For the text-containing cell, return its midpoint in (X, Y) coordinate format. 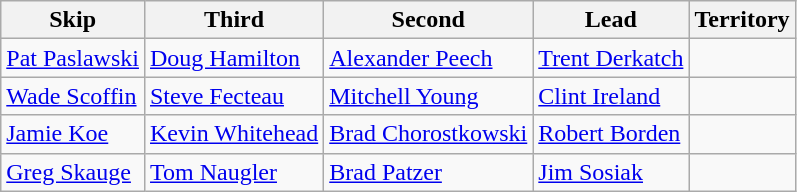
Brad Chorostkowski (428, 134)
Tom Naugler (234, 172)
Third (234, 20)
Robert Borden (611, 134)
Clint Ireland (611, 96)
Jamie Koe (73, 134)
Steve Fecteau (234, 96)
Mitchell Young (428, 96)
Greg Skauge (73, 172)
Wade Scoffin (73, 96)
Pat Paslawski (73, 58)
Jim Sosiak (611, 172)
Doug Hamilton (234, 58)
Skip (73, 20)
Brad Patzer (428, 172)
Second (428, 20)
Alexander Peech (428, 58)
Territory (742, 20)
Lead (611, 20)
Trent Derkatch (611, 58)
Kevin Whitehead (234, 134)
